Search for the cell housing the specified text and yield its (X, Y) center coordinate. 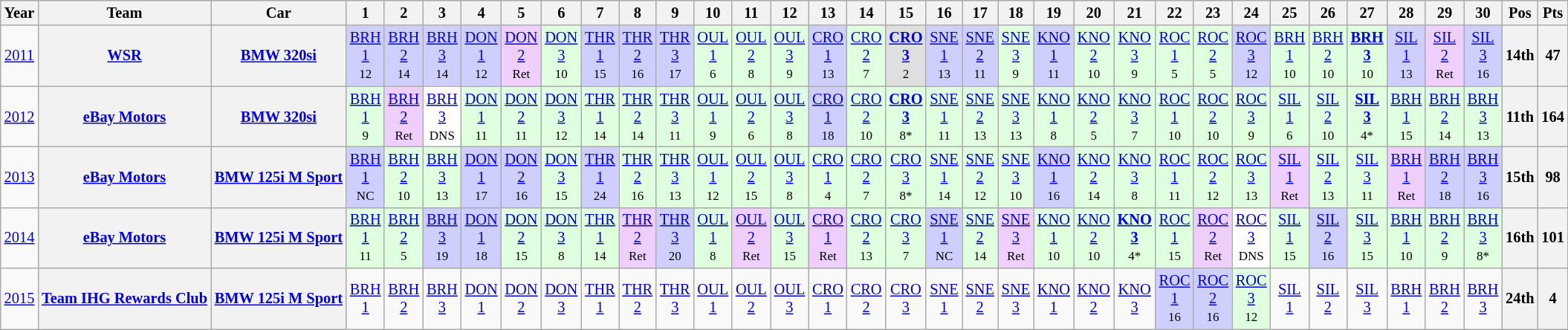
OUL3 (790, 299)
3 (442, 13)
2 (404, 13)
DON117 (482, 177)
THR313 (675, 177)
KNO214 (1094, 177)
16 (944, 13)
BRH314 (442, 56)
2011 (19, 56)
DON215 (521, 238)
BRH3DNS (442, 117)
SIL315 (1367, 238)
SIL210 (1328, 117)
DON118 (482, 238)
47 (1552, 56)
CRO118 (828, 117)
30 (1483, 13)
SNE213 (980, 117)
SIL1 (1289, 299)
THR320 (675, 238)
KNO1 (1054, 299)
BRH316 (1483, 177)
CRO37 (905, 238)
2012 (19, 117)
SIL316 (1483, 56)
10 (713, 13)
Year (19, 13)
WSR (125, 56)
11th (1520, 117)
CRO2 (866, 299)
KNO25 (1094, 117)
KNO111 (1054, 56)
25 (1289, 13)
Team (125, 13)
ROC115 (1175, 238)
THR115 (600, 56)
SIL2 (1328, 299)
KNO34* (1135, 238)
OUL2Ret (751, 238)
DON112 (482, 56)
9 (675, 13)
CRO1Ret (828, 238)
13 (828, 13)
OUL39 (790, 56)
DON211 (521, 117)
OUL16 (713, 56)
24th (1520, 299)
2013 (19, 177)
ROC110 (1175, 117)
27 (1367, 13)
BRH310 (1367, 56)
OUL215 (751, 177)
ROC216 (1213, 299)
THR1 (600, 299)
SNE39 (1016, 56)
SIL34* (1367, 117)
22 (1175, 13)
BRH115 (1407, 117)
THR124 (600, 177)
8 (638, 13)
21 (1135, 13)
THR2Ret (638, 238)
CRO113 (828, 56)
15th (1520, 177)
ROC25 (1213, 56)
SNE114 (944, 177)
SIL2Ret (1445, 56)
ROC210 (1213, 117)
BRH1Ret (1407, 177)
SNE212 (980, 177)
SIL216 (1328, 238)
SNE1 (944, 299)
164 (1552, 117)
BRH1NC (366, 177)
18 (1016, 13)
KNO37 (1135, 117)
SNE1NC (944, 238)
THR3 (675, 299)
Car (279, 13)
7 (600, 13)
1 (366, 13)
ROC111 (1175, 177)
SNE214 (980, 238)
CRO210 (866, 117)
DON2 (521, 299)
OUL26 (751, 117)
16th (1520, 238)
101 (1552, 238)
BRH29 (1445, 238)
DON315 (561, 177)
KNO39 (1135, 56)
OUL315 (790, 238)
OUL112 (713, 177)
ROC15 (1175, 56)
12 (790, 13)
SIL213 (1328, 177)
BRH19 (366, 117)
11 (751, 13)
KNO3 (1135, 299)
ROC3DNS (1251, 238)
KNO110 (1054, 238)
CRO213 (866, 238)
KNO116 (1054, 177)
SIL16 (1289, 117)
DON3 (561, 299)
Pos (1520, 13)
5 (521, 13)
DON312 (561, 117)
BRH38* (1483, 238)
ROC39 (1251, 117)
SNE3Ret (1016, 238)
29 (1445, 13)
CRO1 (828, 299)
Pts (1552, 13)
BRH218 (1445, 177)
BRH25 (404, 238)
THR2 (638, 299)
CRO3 (905, 299)
SNE111 (944, 117)
OUL18 (713, 238)
SNE113 (944, 56)
SNE310 (1016, 177)
15 (905, 13)
ROC116 (1175, 299)
28 (1407, 13)
ROC212 (1213, 177)
DON310 (561, 56)
98 (1552, 177)
CRO14 (828, 177)
CRO32 (905, 56)
26 (1328, 13)
OUL19 (713, 117)
KNO18 (1054, 117)
OUL1 (713, 299)
DON2Ret (521, 56)
2014 (19, 238)
BRH2Ret (404, 117)
23 (1213, 13)
DON38 (561, 238)
24 (1251, 13)
BRH319 (442, 238)
ROC2Ret (1213, 238)
SIL1Ret (1289, 177)
SIL3 (1367, 299)
6 (561, 13)
BRH112 (366, 56)
Team IHG Rewards Club (125, 299)
OUL2 (751, 299)
SIL113 (1407, 56)
17 (980, 13)
KNO2 (1094, 299)
THR214 (638, 117)
SNE2 (980, 299)
OUL28 (751, 56)
DON216 (521, 177)
SNE211 (980, 56)
14th (1520, 56)
BRH111 (366, 238)
KNO38 (1135, 177)
SNE313 (1016, 117)
THR311 (675, 117)
SNE3 (1016, 299)
14 (866, 13)
DON111 (482, 117)
SIL115 (1289, 238)
19 (1054, 13)
THR317 (675, 56)
2015 (19, 299)
20 (1094, 13)
ROC313 (1251, 177)
DON1 (482, 299)
SIL311 (1367, 177)
